Extract the [X, Y] coordinate from the center of the cell holding the provided text.  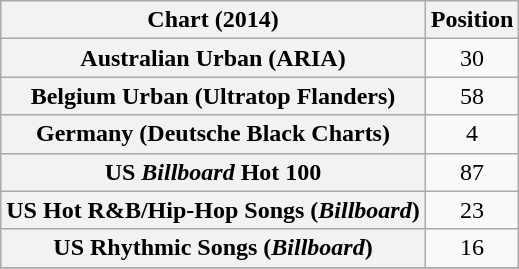
US Billboard Hot 100 [213, 172]
4 [472, 134]
16 [472, 248]
23 [472, 210]
Chart (2014) [213, 20]
58 [472, 96]
87 [472, 172]
Position [472, 20]
US Rhythmic Songs (Billboard) [213, 248]
US Hot R&B/Hip-Hop Songs (Billboard) [213, 210]
30 [472, 58]
Australian Urban (ARIA) [213, 58]
Germany (Deutsche Black Charts) [213, 134]
Belgium Urban (Ultratop Flanders) [213, 96]
